Find where the given text appears and provide that cell's center as [x, y] coordinate. 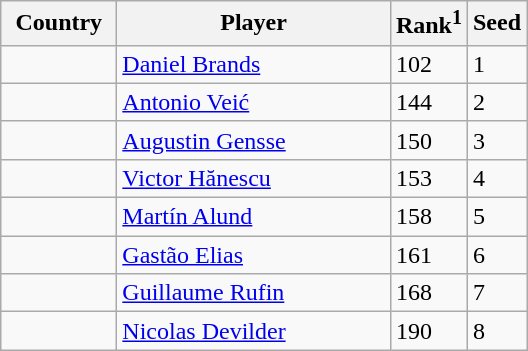
Martín Alund [254, 217]
Rank1 [428, 24]
190 [428, 331]
102 [428, 64]
Gastão Elias [254, 255]
153 [428, 178]
7 [496, 293]
Player [254, 24]
1 [496, 64]
6 [496, 255]
Daniel Brands [254, 64]
Nicolas Devilder [254, 331]
2 [496, 102]
158 [428, 217]
150 [428, 140]
8 [496, 331]
5 [496, 217]
4 [496, 178]
Guillaume Rufin [254, 293]
Antonio Veić [254, 102]
168 [428, 293]
Seed [496, 24]
Victor Hănescu [254, 178]
161 [428, 255]
Augustin Gensse [254, 140]
144 [428, 102]
3 [496, 140]
Country [59, 24]
